Detect which cell encompasses the target text, then output its [X, Y] center coordinate. 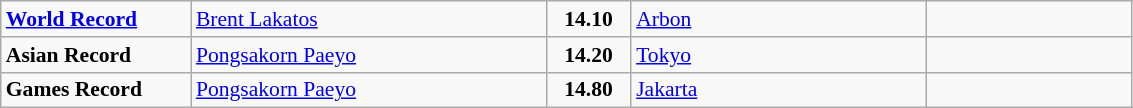
Tokyo [778, 55]
Jakarta [778, 90]
14.20 [588, 55]
14.10 [588, 19]
World Record [96, 19]
14.80 [588, 90]
Brent Lakatos [368, 19]
Asian Record [96, 55]
Games Record [96, 90]
Arbon [778, 19]
